Scan for the cell matching the given text and deliver its (x, y) coordinate at center. 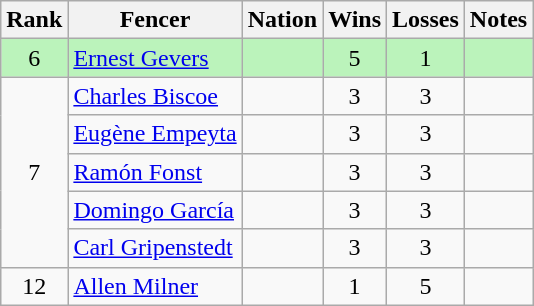
Rank (34, 20)
Allen Milner (155, 286)
Ramón Fonst (155, 172)
Losses (426, 20)
Wins (355, 20)
Charles Biscoe (155, 96)
7 (34, 172)
Notes (498, 20)
Fencer (155, 20)
Nation (282, 20)
Eugène Empeyta (155, 134)
6 (34, 58)
Domingo García (155, 210)
Carl Gripenstedt (155, 248)
12 (34, 286)
Ernest Gevers (155, 58)
